Identify which cell holds the provided text, then report its [X, Y] central coordinate. 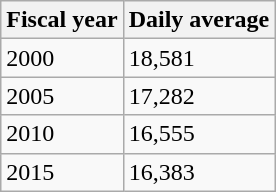
Daily average [199, 20]
2005 [62, 96]
16,555 [199, 134]
2015 [62, 172]
18,581 [199, 58]
16,383 [199, 172]
2010 [62, 134]
2000 [62, 58]
17,282 [199, 96]
Fiscal year [62, 20]
